Detect which cell encompasses the target text, then output its (X, Y) center coordinate. 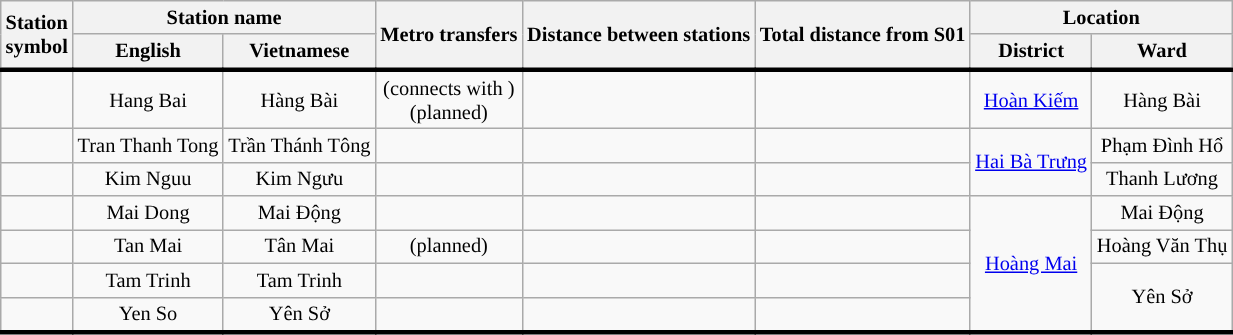
District (1031, 52)
Hoàn Kiếm (1031, 98)
Hang Bai (148, 98)
Mai Dong (148, 213)
Hai Bà Trưng (1031, 162)
Phạm Đình Hổ (1162, 145)
(connects with )(planned) (448, 98)
Vietnamese (299, 52)
Total distance from S01 (862, 34)
Kim Ngưu (299, 179)
Station name (224, 17)
Ward (1162, 52)
Metro transfers (448, 34)
Tran Thanh Tong (148, 145)
Distance between stations (638, 34)
English (148, 52)
Hoàng Văn Thụ (1162, 246)
(planned) (448, 246)
Trần Thánh Tông (299, 145)
Yen So (148, 314)
Hoàng Mai (1031, 264)
Tan Mai (148, 246)
Location (1101, 17)
Tân Mai (299, 246)
Thanh Lương (1162, 179)
Kim Nguu (148, 179)
Stationsymbol (37, 34)
